Extract the [X, Y] coordinate from the center of the cell holding the provided text.  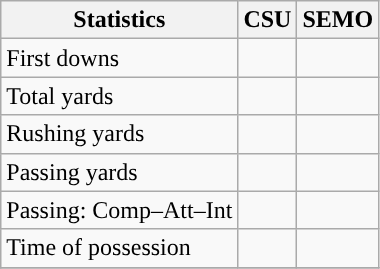
Rushing yards [120, 134]
Passing yards [120, 172]
Passing: Comp–Att–Int [120, 210]
First downs [120, 58]
Total yards [120, 96]
Time of possession [120, 248]
Statistics [120, 20]
SEMO [338, 20]
CSU [268, 20]
